Determine the (x, y) coordinate at the center of the cell enclosing the given text.  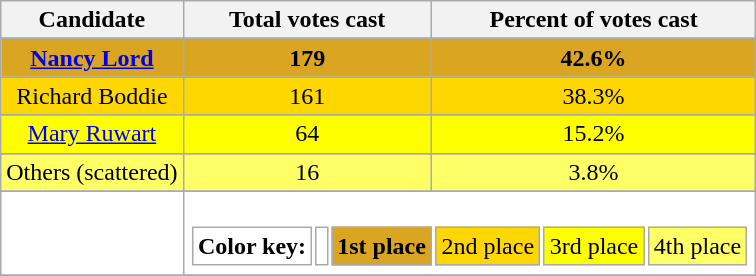
Mary Ruwart (92, 134)
Color key: 1st place 2nd place 3rd place 4th place (470, 233)
16 (307, 172)
3rd place (594, 247)
64 (307, 134)
Percent of votes cast (594, 20)
3.8% (594, 172)
179 (307, 58)
Richard Boddie (92, 96)
161 (307, 96)
2nd place (488, 247)
4th place (698, 247)
Color key: (252, 247)
42.6% (594, 58)
Nancy Lord (92, 58)
38.3% (594, 96)
Total votes cast (307, 20)
Candidate (92, 20)
1st place (382, 247)
Others (scattered) (92, 172)
15.2% (594, 134)
